Determine the (x, y) coordinate at the center of the cell enclosing the given text.  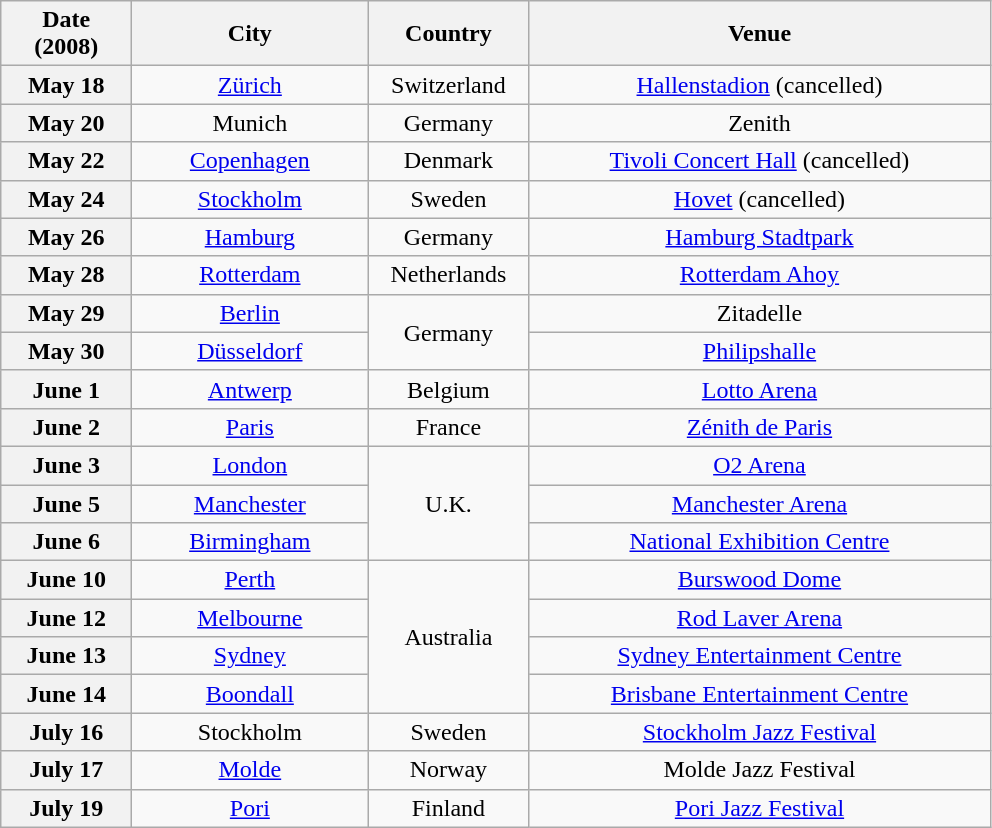
Rod Laver Arena (760, 618)
City (250, 34)
June 2 (66, 427)
Stockholm Jazz Festival (760, 732)
May 29 (66, 313)
Zürich (250, 85)
Boondall (250, 694)
Lotto Arena (760, 389)
Switzerland (448, 85)
Rotterdam Ahoy (760, 275)
Manchester (250, 503)
Sydney Entertainment Centre (760, 656)
Paris (250, 427)
London (250, 465)
May 22 (66, 161)
June 12 (66, 618)
Molde Jazz Festival (760, 770)
Norway (448, 770)
Zitadelle (760, 313)
Pori Jazz Festival (760, 808)
Australia (448, 637)
June 1 (66, 389)
July 19 (66, 808)
Zenith (760, 123)
Munich (250, 123)
Denmark (448, 161)
July 16 (66, 732)
Antwerp (250, 389)
Hamburg Stadtpark (760, 237)
U.K. (448, 503)
Netherlands (448, 275)
Hamburg (250, 237)
Pori (250, 808)
Belgium (448, 389)
May 26 (66, 237)
Burswood Dome (760, 580)
Birmingham (250, 542)
July 17 (66, 770)
Finland (448, 808)
Hovet (cancelled) (760, 199)
May 18 (66, 85)
Venue (760, 34)
Melbourne (250, 618)
Hallenstadion (cancelled) (760, 85)
Brisbane Entertainment Centre (760, 694)
June 6 (66, 542)
Düsseldorf (250, 351)
May 28 (66, 275)
National Exhibition Centre (760, 542)
Sydney (250, 656)
O2 Arena (760, 465)
Zénith de Paris (760, 427)
Tivoli Concert Hall (cancelled) (760, 161)
Perth (250, 580)
May 24 (66, 199)
Berlin (250, 313)
Rotterdam (250, 275)
Manchester Arena (760, 503)
Copenhagen (250, 161)
France (448, 427)
Country (448, 34)
May 20 (66, 123)
June 5 (66, 503)
Date(2008) (66, 34)
June 14 (66, 694)
May 30 (66, 351)
June 3 (66, 465)
Molde (250, 770)
June 10 (66, 580)
Philipshalle (760, 351)
June 13 (66, 656)
